Capture the cell that displays the provided text and extract its [X, Y] central coordinate. 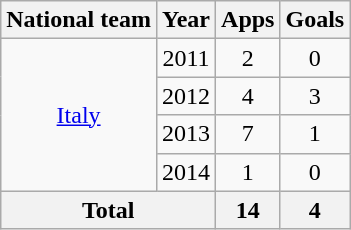
Italy [79, 115]
2011 [186, 58]
2 [248, 58]
National team [79, 20]
Goals [315, 20]
3 [315, 96]
2012 [186, 96]
2013 [186, 134]
Total [108, 210]
14 [248, 210]
2014 [186, 172]
7 [248, 134]
Apps [248, 20]
Year [186, 20]
